Find where the given text appears and provide that cell's center as [x, y] coordinate. 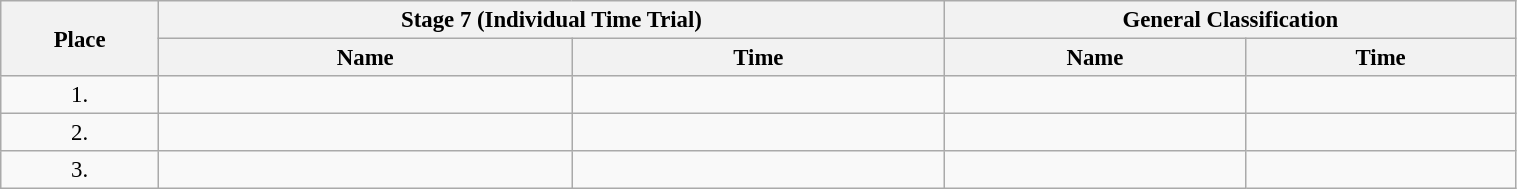
1. [80, 95]
Place [80, 38]
2. [80, 133]
3. [80, 170]
Stage 7 (Individual Time Trial) [551, 20]
General Classification [1230, 20]
